Provide the (x, y) coordinate of the cell's center where the given text is located.  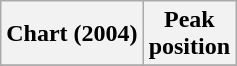
Peakposition (189, 34)
Chart (2004) (72, 34)
